Detect which cell encompasses the target text, then output its (X, Y) center coordinate. 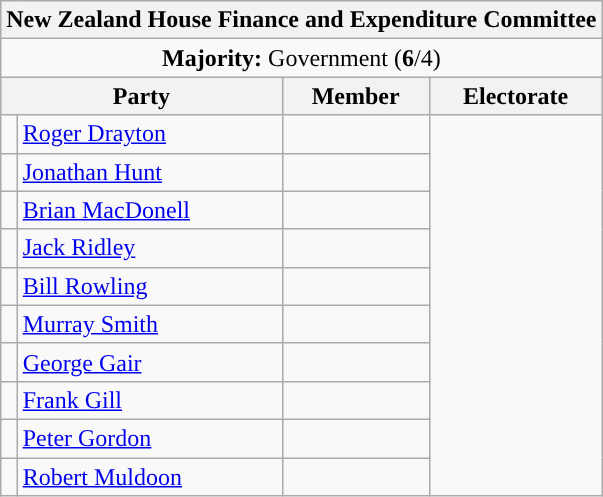
Electorate (516, 96)
Murray Smith (150, 324)
Frank Gill (150, 400)
Roger Drayton (150, 134)
Jack Ridley (150, 248)
Peter Gordon (150, 438)
Party (142, 96)
Jonathan Hunt (150, 172)
Robert Muldoon (150, 477)
New Zealand House Finance and Expenditure Committee (302, 20)
Majority: Government (6/4) (302, 58)
George Gair (150, 362)
Brian MacDonell (150, 210)
Bill Rowling (150, 286)
Member (356, 96)
